Capture the cell that displays the provided text and extract its (X, Y) central coordinate. 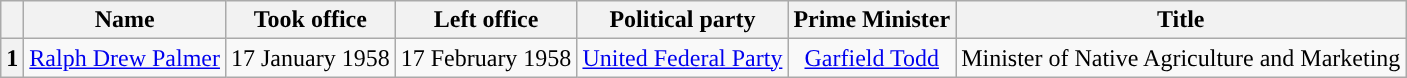
Political party (682, 20)
United Federal Party (682, 58)
Ralph Drew Palmer (125, 58)
Prime Minister (872, 20)
Garfield Todd (872, 58)
Left office (486, 20)
Name (125, 20)
Took office (310, 20)
Title (1181, 20)
17 February 1958 (486, 58)
1 (12, 58)
Minister of Native Agriculture and Marketing (1181, 58)
17 January 1958 (310, 58)
